Search for the cell housing the specified text and yield its [x, y] center coordinate. 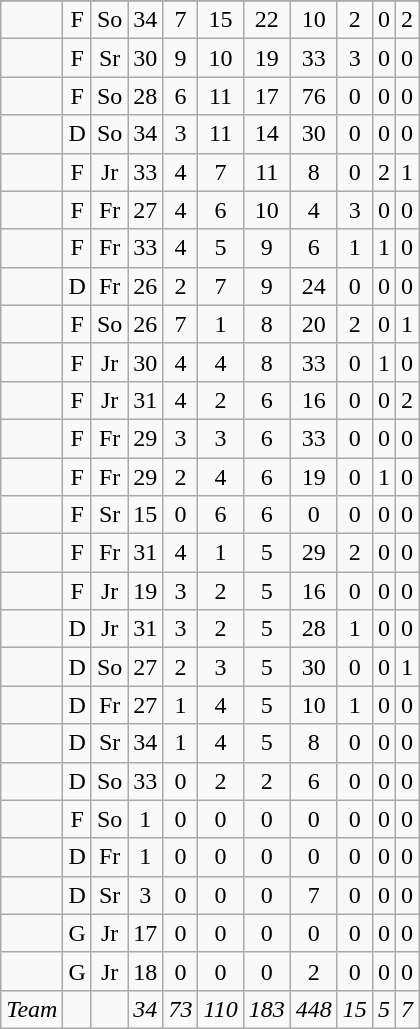
73 [180, 1009]
14 [266, 134]
20 [314, 324]
Team [32, 1009]
183 [266, 1009]
22 [266, 20]
448 [314, 1009]
24 [314, 286]
110 [220, 1009]
18 [146, 971]
76 [314, 96]
